Search for the cell housing the specified text and yield its (X, Y) center coordinate. 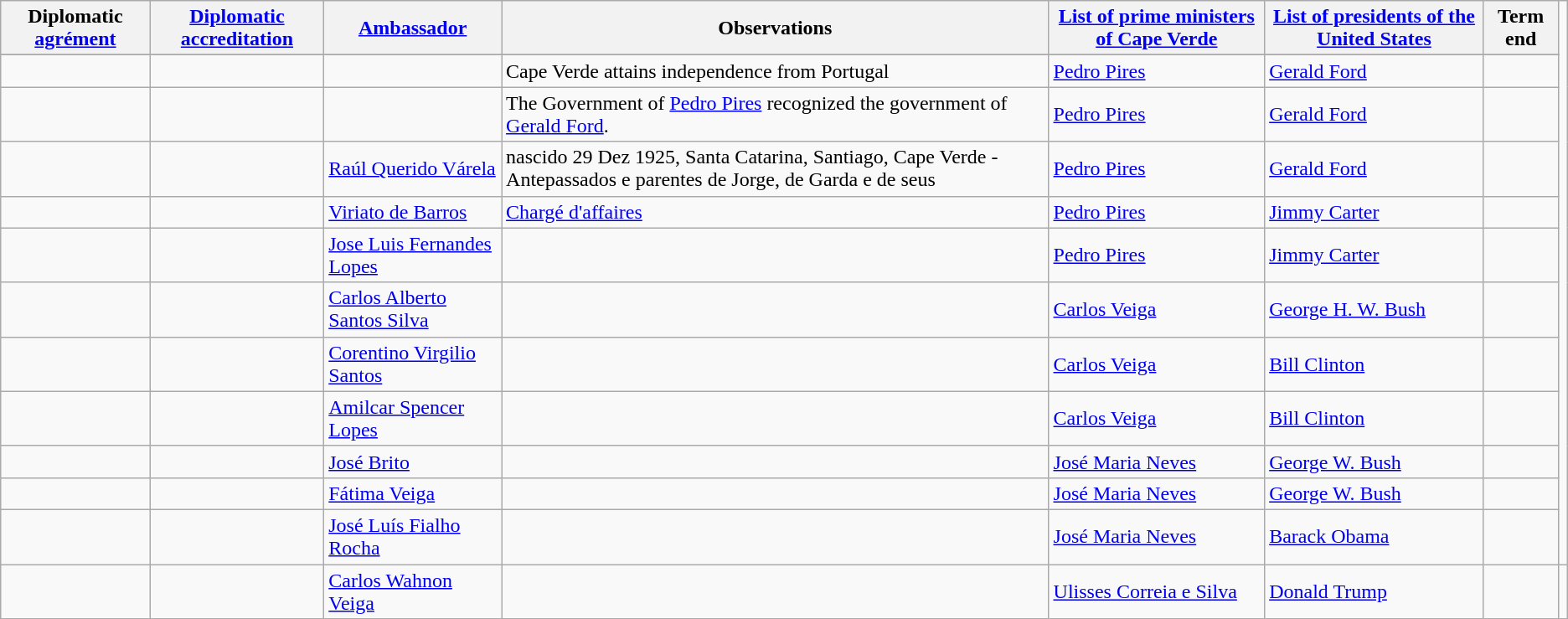
Carlos Wahnon Veiga (413, 591)
Jose Luis Fernandes Lopes (413, 255)
Fátima Veiga (413, 493)
José Brito (413, 462)
Donald Trump (1375, 591)
Ulisses Correia e Silva (1157, 591)
Carlos Alberto Santos Silva (413, 310)
Diplomatic agrément (75, 28)
George H. W. Bush (1375, 310)
Raúl Querido Várela (413, 169)
Observations (776, 28)
Ambassador (413, 28)
Term end (1521, 28)
Cape Verde attains independence from Portugal (776, 71)
Barack Obama (1375, 536)
The Government of Pedro Pires recognized the government of Gerald Ford. (776, 114)
José Luís Fialho Rocha (413, 536)
List of presidents of the United States (1375, 28)
Diplomatic accreditation (237, 28)
List of prime ministers of Cape Verde (1157, 28)
nascido 29 Dez 1925, Santa Catarina, Santiago, Cape Verde - Antepassados e parentes de Jorge, de Garda e de seus (776, 169)
Corentino Virgilio Santos (413, 364)
Chargé d'affaires (776, 212)
Viriato de Barros (413, 212)
Amilcar Spencer Lopes (413, 419)
